Return the [x, y] coordinate for the center point of the cell that contains the specified text.  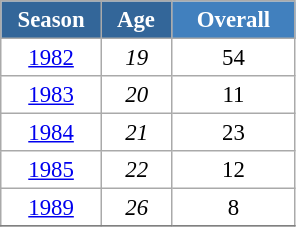
1983 [52, 95]
12 [234, 170]
26 [136, 208]
1985 [52, 170]
1984 [52, 133]
19 [136, 58]
23 [234, 133]
1989 [52, 208]
54 [234, 58]
11 [234, 95]
8 [234, 208]
1982 [52, 58]
Season [52, 20]
20 [136, 95]
22 [136, 170]
Age [136, 20]
21 [136, 133]
Overall [234, 20]
